Provide the (X, Y) coordinate of the cell's center where the given text is located.  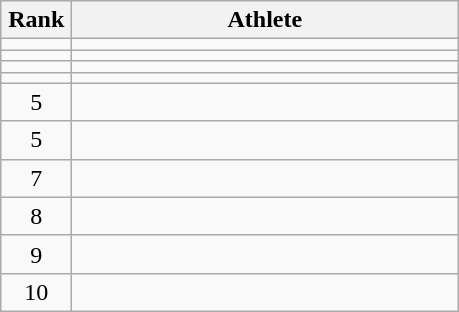
10 (36, 292)
7 (36, 178)
9 (36, 254)
Athlete (265, 20)
8 (36, 216)
Rank (36, 20)
